Find where the given text appears and provide that cell's center as (X, Y) coordinate. 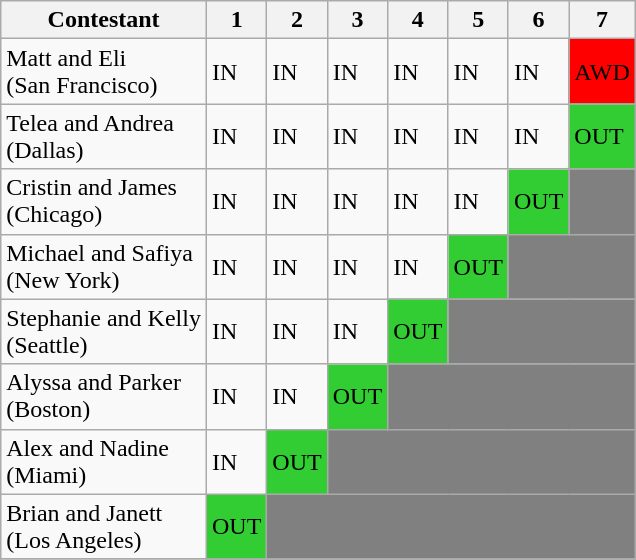
Alex and Nadine (Miami) (104, 462)
3 (357, 20)
Cristin and James (Chicago) (104, 202)
7 (602, 20)
Alyssa and Parker (Boston) (104, 396)
Michael and Safiya (New York) (104, 266)
Stephanie and Kelly (Seattle) (104, 332)
Telea and Andrea (Dallas) (104, 136)
Brian and Janett (Los Angeles) (104, 526)
1 (236, 20)
4 (418, 20)
Contestant (104, 20)
AWD (602, 72)
5 (478, 20)
6 (538, 20)
2 (297, 20)
Matt and Eli (San Francisco) (104, 72)
